Detect which cell encompasses the target text, then output its [x, y] center coordinate. 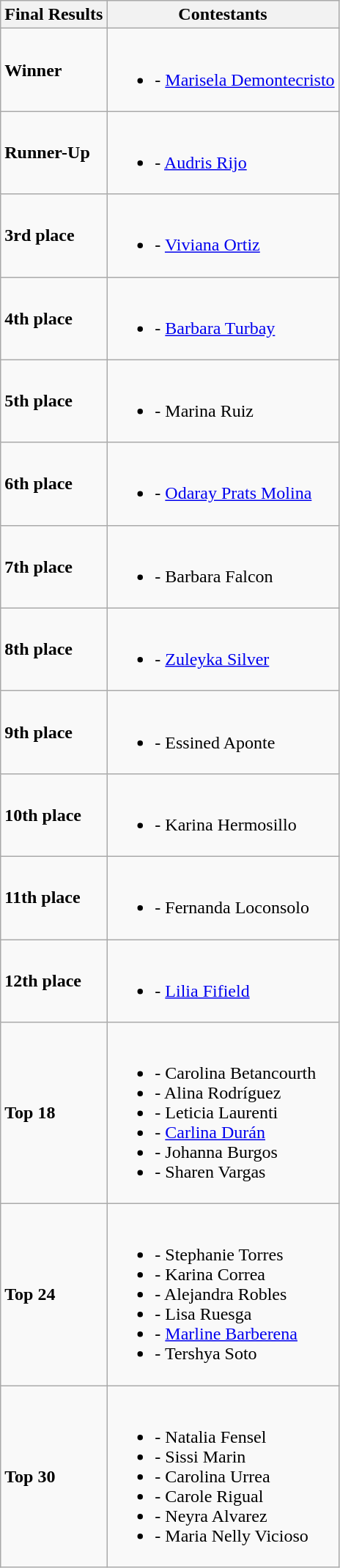
Final Results [54, 15]
3rd place [54, 236]
- Odaray Prats Molina [223, 483]
- Lilia Fifield [223, 980]
- Barbara Turbay [223, 318]
- Marisela Demontecristo [223, 70]
- Fernanda Loconsolo [223, 898]
- Essined Aponte [223, 732]
Contestants [223, 15]
4th place [54, 318]
Runner-Up [54, 152]
7th place [54, 567]
9th place [54, 732]
- Carolina Betancourth - Alina Rodríguez - Leticia Laurenti - Carlina Durán - Johanna Burgos - Sharen Vargas [223, 1113]
8th place [54, 649]
Top 18 [54, 1113]
Winner [54, 70]
- Karina Hermosillo [223, 814]
- Audris Rijo [223, 152]
Top 24 [54, 1295]
6th place [54, 483]
- Marina Ruiz [223, 401]
5th place [54, 401]
12th place [54, 980]
Top 30 [54, 1476]
11th place [54, 898]
- Barbara Falcon [223, 567]
- Stephanie Torres - Karina Correa - Alejandra Robles - Lisa Ruesga - Marline Barberena - Tershya Soto [223, 1295]
- Viviana Ortiz [223, 236]
- Zuleyka Silver [223, 649]
10th place [54, 814]
- Natalia Fensel - Sissi Marin - Carolina Urrea - Carole Rigual - Neyra Alvarez - Maria Nelly Vicioso [223, 1476]
